Locate the cell with the specified text and output its [X, Y] center coordinate. 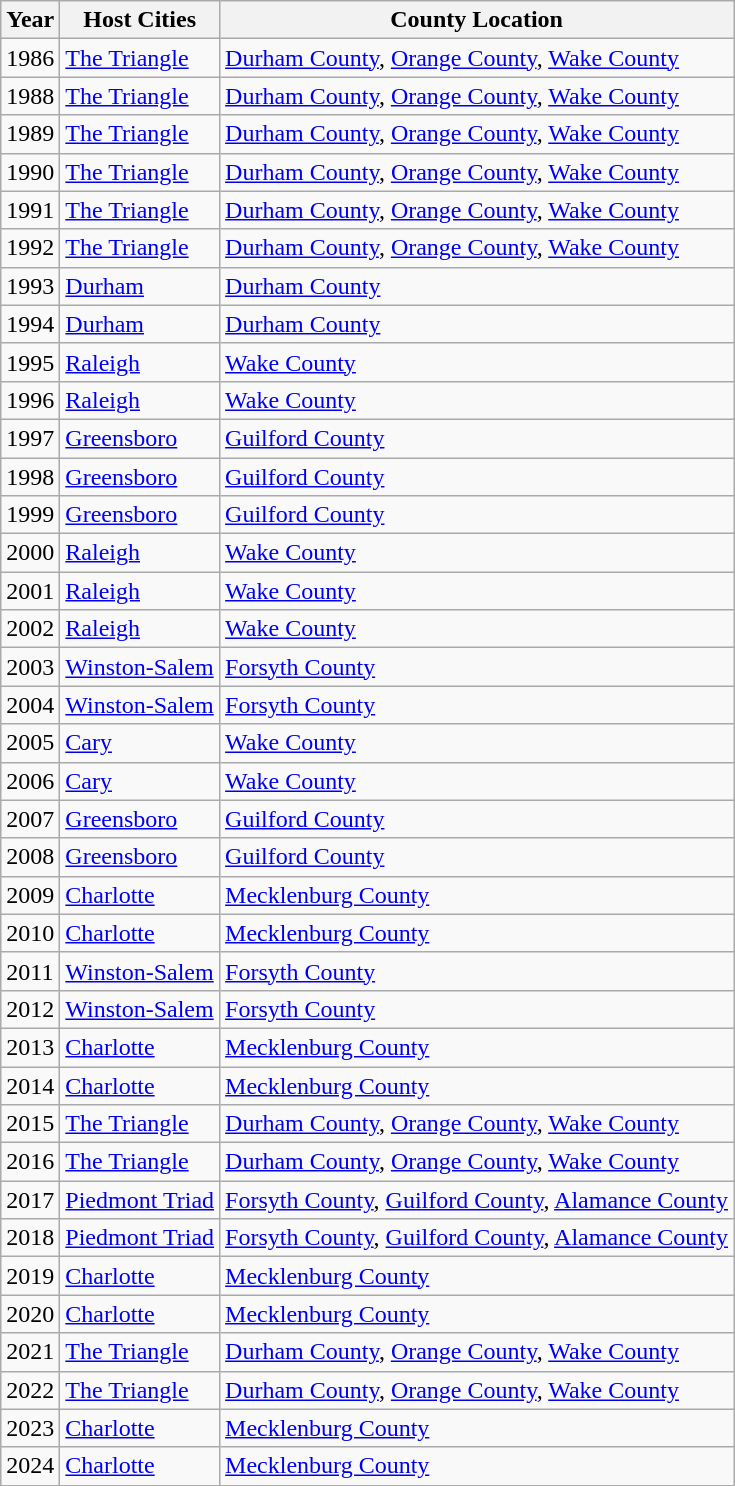
1991 [30, 210]
2005 [30, 743]
2024 [30, 1466]
2019 [30, 1276]
2022 [30, 1390]
1992 [30, 248]
1995 [30, 362]
2002 [30, 629]
2008 [30, 857]
Host Cities [140, 20]
County Location [477, 20]
2018 [30, 1238]
2023 [30, 1428]
2007 [30, 819]
2006 [30, 781]
1986 [30, 58]
1998 [30, 477]
2001 [30, 591]
2010 [30, 933]
2017 [30, 1200]
1997 [30, 438]
2000 [30, 553]
2016 [30, 1162]
1993 [30, 286]
2003 [30, 667]
2004 [30, 705]
2015 [30, 1124]
2009 [30, 895]
Year [30, 20]
2012 [30, 1009]
1988 [30, 96]
2013 [30, 1047]
1996 [30, 400]
2014 [30, 1085]
1990 [30, 172]
1999 [30, 515]
1989 [30, 134]
2020 [30, 1314]
1994 [30, 324]
2011 [30, 971]
2021 [30, 1352]
